Output the [X, Y] coordinate of the center of the cell containing the given text.  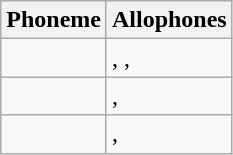
Phoneme [54, 20]
, , [169, 58]
Allophones [169, 20]
